Determine the (x, y) coordinate at the center of the cell enclosing the given text.  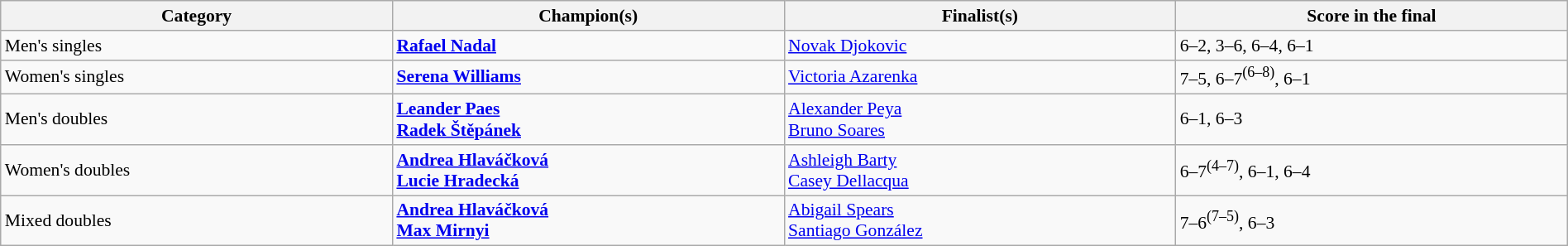
Mixed doubles (197, 220)
Ashleigh Barty Casey Dellacqua (980, 171)
Andrea Hlaváčková Lucie Hradecká (588, 171)
Category (197, 16)
Andrea Hlaváčková Max Mirnyi (588, 220)
6–7(4–7), 6–1, 6–4 (1372, 171)
7–6(7–5), 6–3 (1372, 220)
6–1, 6–3 (1372, 119)
Serena Williams (588, 76)
Victoria Azarenka (980, 76)
Score in the final (1372, 16)
Novak Djokovic (980, 46)
Leander Paes Radek Štěpánek (588, 119)
Abigail Spears Santiago González (980, 220)
Rafael Nadal (588, 46)
6–2, 3–6, 6–4, 6–1 (1372, 46)
Finalist(s) (980, 16)
7–5, 6–7(6–8), 6–1 (1372, 76)
Women's doubles (197, 171)
Men's doubles (197, 119)
Alexander Peya Bruno Soares (980, 119)
Champion(s) (588, 16)
Women's singles (197, 76)
Men's singles (197, 46)
